Find where the given text appears and provide that cell's center as (x, y) coordinate. 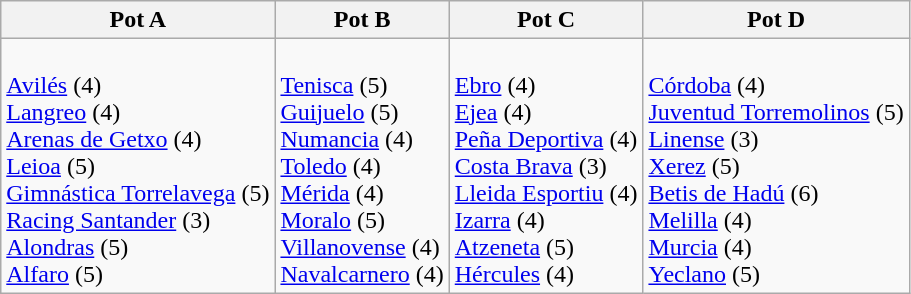
Pot C (546, 20)
Avilés (4) Langreo (4) Arenas de Getxo (4) Leioa (5) Gimnástica Torrelavega (5) Racing Santander (3) Alondras (5) Alfaro (5) (138, 166)
Pot D (776, 20)
Tenisca (5) Guijuelo (5) Numancia (4) Toledo (4) Mérida (4) Moralo (5) Villanovense (4) Navalcarnero (4) (362, 166)
Pot A (138, 20)
Ebro (4) Ejea (4) Peña Deportiva (4) Costa Brava (3) Lleida Esportiu (4) Izarra (4) Atzeneta (5) Hércules (4) (546, 166)
Córdoba (4) Juventud Torremolinos (5) Linense (3) Xerez (5) Betis de Hadú (6) Melilla (4) Murcia (4) Yeclano (5) (776, 166)
Pot B (362, 20)
